Return the (x, y) coordinate for the center point of the cell that contains the specified text.  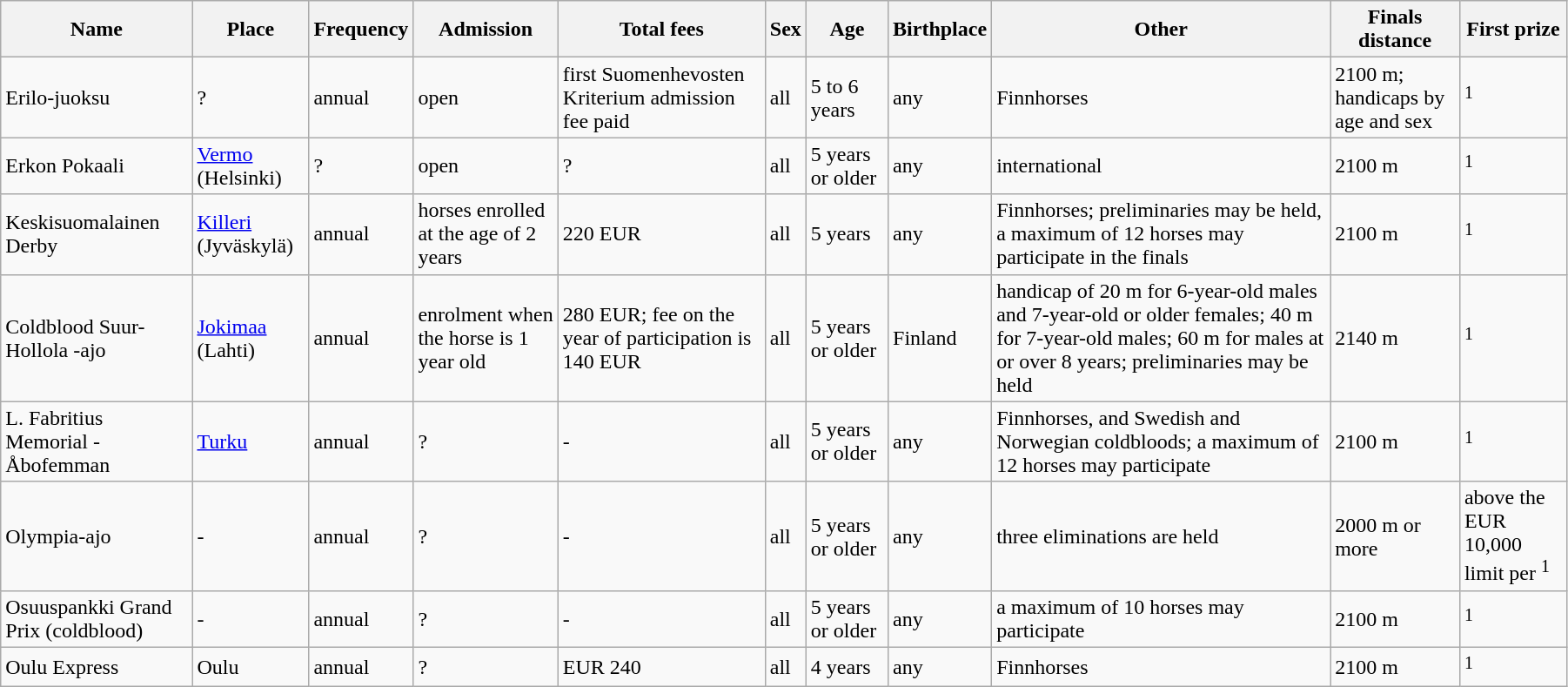
Admission (486, 30)
First prize (1512, 30)
Erilo-juoksu (97, 98)
a maximum of 10 horses may participate (1161, 620)
Oulu (251, 667)
2000 m or more (1396, 536)
Other (1161, 30)
first Suomenhevosten Kriterium admission fee paid (661, 98)
Jokimaa (Lahti) (251, 338)
4 years (847, 667)
220 EUR (661, 234)
Total fees (661, 30)
Place (251, 30)
Keskisuomalainen Derby (97, 234)
horses enrolled at the age of 2 years (486, 234)
Sex (785, 30)
L. Fabritius Memorial - Åbofemman (97, 441)
Killeri (Jyväskylä) (251, 234)
Erkon Pokaali (97, 165)
Olympia-ajo (97, 536)
Frequency (361, 30)
Oulu Express (97, 667)
international (1161, 165)
Age (847, 30)
EUR 240 (661, 667)
Vermo (Helsinki) (251, 165)
Osuuspankki Grand Prix (coldblood) (97, 620)
5 years (847, 234)
2100 m; handicaps by age and sex (1396, 98)
2140 m (1396, 338)
Finland (940, 338)
Turku (251, 441)
Birthplace (940, 30)
Coldblood Suur-Hollola -ajo (97, 338)
5 to 6 years (847, 98)
above the EUR 10,000 limit per 1 (1512, 536)
enrolment when the horse is 1 year old (486, 338)
three eliminations are held (1161, 536)
Name (97, 30)
280 EUR; fee on the year of participation is 140 EUR (661, 338)
Finnhorses, and Swedish and Norwegian coldbloods; a maximum of 12 horses may participate (1161, 441)
Finals distance (1396, 30)
Finnhorses; preliminaries may be held, a maximum of 12 horses may participate in the finals (1161, 234)
